Return the [x, y] coordinate for the center point of the cell that contains the specified text.  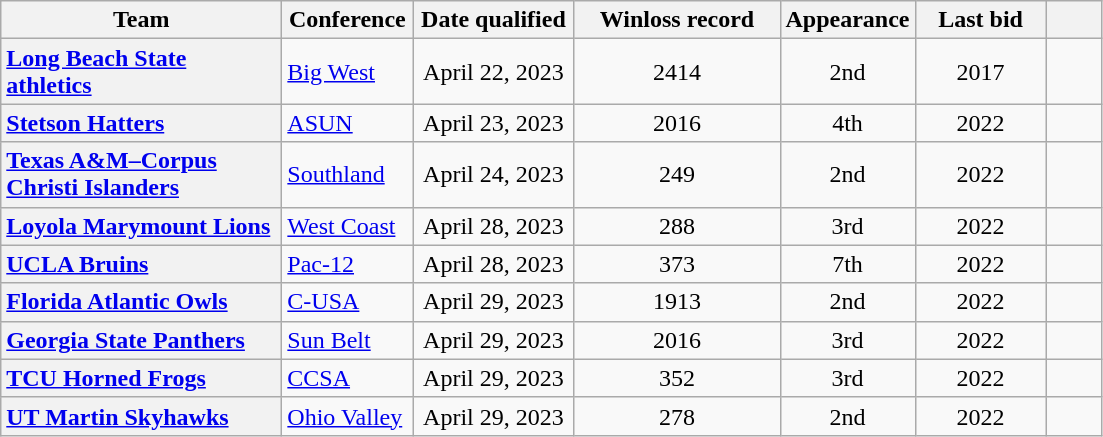
2414 [677, 72]
1913 [677, 302]
278 [677, 416]
UT Martin Skyhawks [142, 416]
4th [848, 123]
Big West [348, 72]
Date qualified [494, 20]
April 24, 2023 [494, 174]
West Coast [348, 226]
7th [848, 264]
Conference [348, 20]
April 23, 2023 [494, 123]
373 [677, 264]
ASUN [348, 123]
Last bid [980, 20]
Stetson Hatters [142, 123]
Georgia State Panthers [142, 340]
Pac-12 [348, 264]
Florida Atlantic Owls [142, 302]
Team [142, 20]
CCSA [348, 378]
Winloss record [677, 20]
Appearance [848, 20]
352 [677, 378]
Ohio Valley [348, 416]
April 22, 2023 [494, 72]
TCU Horned Frogs [142, 378]
UCLA Bruins [142, 264]
Sun Belt [348, 340]
C-USA [348, 302]
249 [677, 174]
Southland [348, 174]
Loyola Marymount Lions [142, 226]
2017 [980, 72]
288 [677, 226]
Long Beach State athletics [142, 72]
Texas A&M–Corpus Christi Islanders [142, 174]
